Capture the cell that displays the provided text and extract its [x, y] central coordinate. 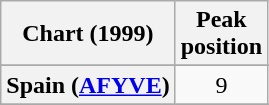
Peak position [221, 34]
Chart (1999) [88, 34]
Spain (AFYVE) [88, 85]
9 [221, 85]
